Provide the [x, y] coordinate of the cell's center where the given text is located.  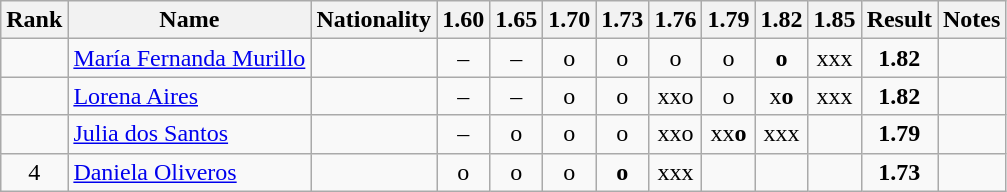
xo [782, 96]
Name [190, 20]
1.70 [570, 20]
4 [34, 172]
Result [899, 20]
Julia dos Santos [190, 134]
Daniela Oliveros [190, 172]
María Fernanda Murillo [190, 58]
Nationality [374, 20]
1.85 [834, 20]
Rank [34, 20]
1.60 [464, 20]
Lorena Aires [190, 96]
1.65 [516, 20]
Notes [972, 20]
1.76 [676, 20]
